Capture the cell that displays the provided text and extract its (X, Y) central coordinate. 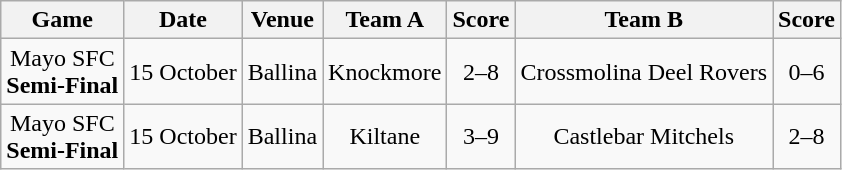
Date (183, 20)
Venue (282, 20)
Knockmore (385, 72)
Team B (644, 20)
0–6 (807, 72)
Castlebar Mitchels (644, 136)
Team A (385, 20)
Crossmolina Deel Rovers (644, 72)
Game (62, 20)
3–9 (481, 136)
Kiltane (385, 136)
